Search for the cell housing the specified text and yield its [X, Y] center coordinate. 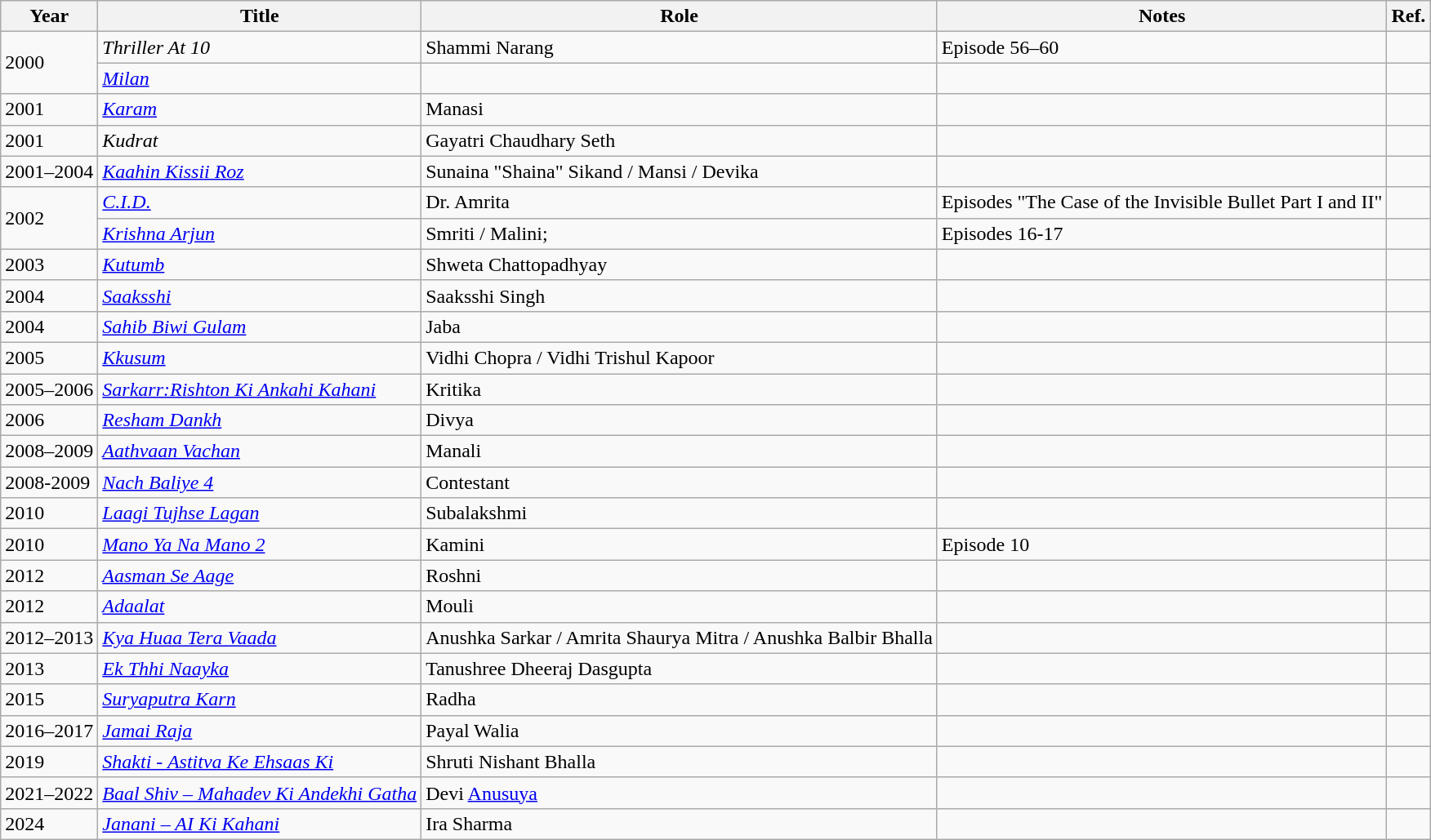
Laagi Tujhse Lagan [260, 513]
C.I.D. [260, 202]
Vidhi Chopra / Vidhi Trishul Kapoor [680, 358]
2005 [49, 358]
Suryaputra Karn [260, 700]
Jamai Raja [260, 731]
Notes [1161, 16]
Roshni [680, 576]
Kritika [680, 389]
Divya [680, 420]
Milan [260, 78]
Saaksshi Singh [680, 296]
Janani – AI Ki Kahani [260, 824]
2001–2004 [49, 171]
2005–2006 [49, 389]
Karam [260, 109]
Jaba [680, 327]
Contestant [680, 482]
Tanushree Dheeraj Dasgupta [680, 669]
Ref. [1408, 16]
Title [260, 16]
Kkusum [260, 358]
Subalakshmi [680, 513]
Resham Dankh [260, 420]
Kudrat [260, 140]
Sarkarr:Rishton Ki Ankahi Kahani [260, 389]
2000 [49, 63]
Smriti / Malini; [680, 233]
Kaahin Kissii Roz [260, 171]
Manali [680, 451]
Baal Shiv – Mahadev Ki Andekhi Gatha [260, 793]
Kya Huaa Tera Vaada [260, 638]
Episodes 16-17 [1161, 233]
2012–2013 [49, 638]
Kamini [680, 544]
Aasman Se Aage [260, 576]
Manasi [680, 109]
Mouli [680, 607]
Episode 56–60 [1161, 47]
Radha [680, 700]
2013 [49, 669]
Gayatri Chaudhary Seth [680, 140]
Ira Sharma [680, 824]
Thriller At 10 [260, 47]
Shweta Chattopadhyay [680, 264]
Anushka Sarkar / Amrita Shaurya Mitra / Anushka Balbir Bhalla [680, 638]
2008-2009 [49, 482]
2003 [49, 264]
Ek Thhi Naayka [260, 669]
Sunaina "Shaina" Sikand / Mansi / Devika [680, 171]
Episode 10 [1161, 544]
Adaalat [260, 607]
2008–2009 [49, 451]
Devi Anusuya [680, 793]
2024 [49, 824]
2006 [49, 420]
Mano Ya Na Mano 2 [260, 544]
Saaksshi [260, 296]
Dr. Amrita [680, 202]
Payal Walia [680, 731]
Krishna Arjun [260, 233]
2021–2022 [49, 793]
Shruti Nishant Bhalla [680, 762]
Episodes "The Case of the Invisible Bullet Part I and II" [1161, 202]
Shammi Narang [680, 47]
Shakti - Astitva Ke Ehsaas Ki [260, 762]
Role [680, 16]
2015 [49, 700]
2002 [49, 218]
Kutumb [260, 264]
2016–2017 [49, 731]
Year [49, 16]
Nach Baliye 4 [260, 482]
Sahib Biwi Gulam [260, 327]
Aathvaan Vachan [260, 451]
2019 [49, 762]
